Pinpoint the cell where the given text exists, returning its (x, y) midpoint coordinate. 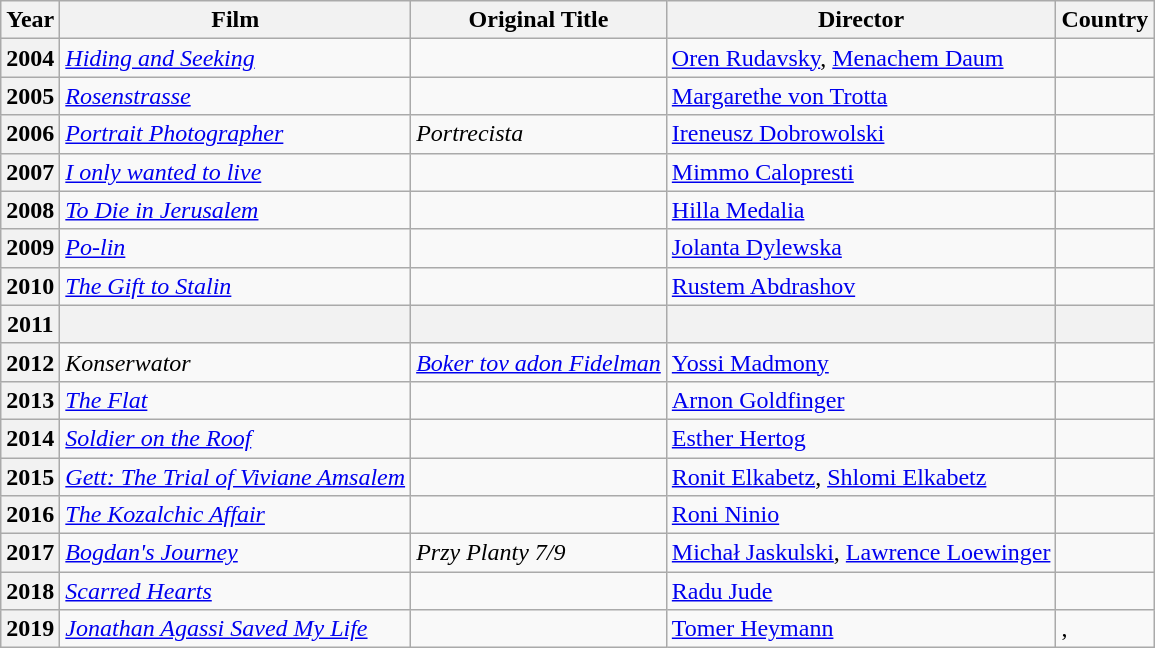
Director (861, 20)
Hiding and Seeking (236, 58)
Margarethe von Trotta (861, 96)
2005 (30, 96)
2015 (30, 477)
The Gift to Stalin (236, 286)
2012 (30, 362)
2006 (30, 134)
Mimmo Calopresti (861, 172)
Tomer Heymann (861, 629)
To Die in Jerusalem (236, 210)
Scarred Hearts (236, 591)
Portrait Photographer (236, 134)
Arnon Goldfinger (861, 400)
2013 (30, 400)
Ronit Elkabetz, Shlomi Elkabetz (861, 477)
Film (236, 20)
Rustem Abdrashov (861, 286)
Soldier on the Roof (236, 438)
Country (1105, 20)
Portrecista (539, 134)
Radu Jude (861, 591)
Original Title (539, 20)
Yossi Madmony (861, 362)
The Kozalchic Affair (236, 515)
Gett: The Trial of Viviane Amsalem (236, 477)
Konserwator (236, 362)
2018 (30, 591)
Hilla Medalia (861, 210)
2014 (30, 438)
2016 (30, 515)
Przy Planty 7/9 (539, 553)
2004 (30, 58)
Ireneusz Dobrowolski (861, 134)
The Flat (236, 400)
Oren Rudavsky, Menachem Daum (861, 58)
Jonathan Agassi Saved My Life (236, 629)
2019 (30, 629)
Bogdan's Journey (236, 553)
Boker tov adon Fidelman (539, 362)
Roni Ninio (861, 515)
2009 (30, 248)
Po-lin (236, 248)
Rosenstrasse (236, 96)
2011 (30, 324)
Year (30, 20)
2010 (30, 286)
Jolanta Dylewska (861, 248)
2008 (30, 210)
Michał Jaskulski, Lawrence Loewinger (861, 553)
2017 (30, 553)
Esther Hertog (861, 438)
2007 (30, 172)
, (1105, 629)
I only wanted to live (236, 172)
